Locate the cell with the specified text and output its (X, Y) center coordinate. 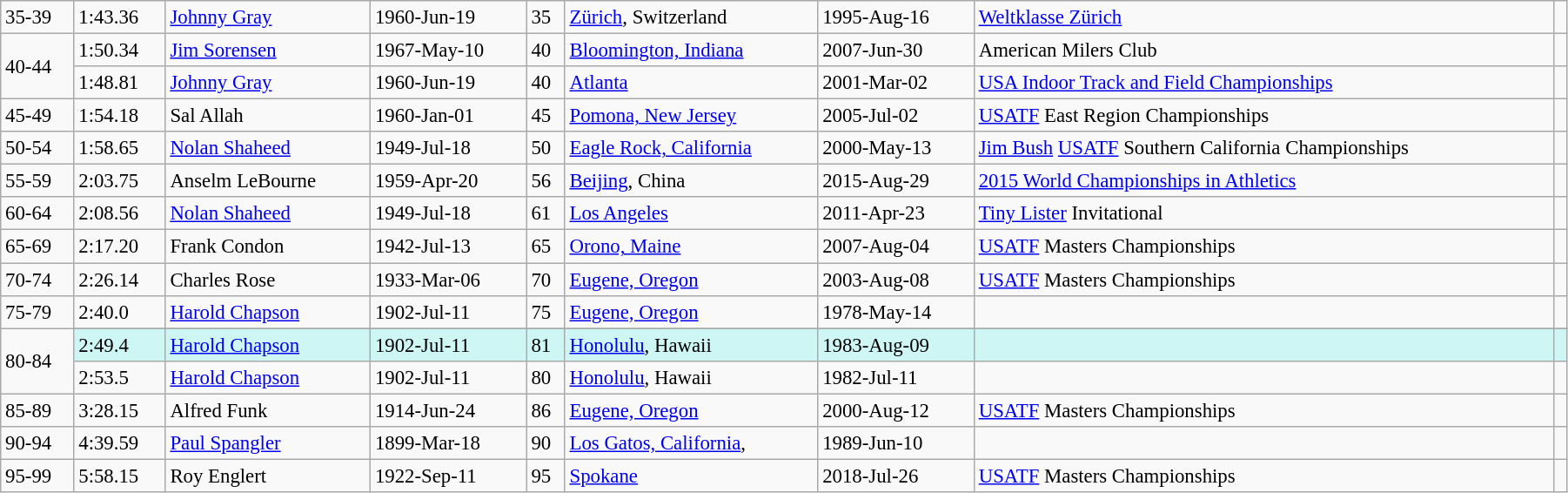
2001-Mar-02 (896, 83)
2000-Aug-12 (896, 410)
1914-Jun-24 (449, 410)
American Milers Club (1263, 51)
2005-Jul-02 (896, 116)
2:53.5 (120, 377)
2:03.75 (120, 181)
1978-May-14 (896, 312)
2:40.0 (120, 312)
5:58.15 (120, 476)
2:49.4 (120, 345)
35 (546, 17)
Alfred Funk (268, 410)
80 (546, 377)
4:39.59 (120, 443)
61 (546, 213)
90 (546, 443)
1967-May-10 (449, 51)
USATF East Region Championships (1263, 116)
Los Angeles (691, 213)
95 (546, 476)
75 (546, 312)
Beijing, China (691, 181)
2015-Aug-29 (896, 181)
65-69 (37, 246)
Frank Condon (268, 246)
Eagle Rock, California (691, 148)
45 (546, 116)
Jim Bush USATF Southern California Championships (1263, 148)
65 (546, 246)
1995-Aug-16 (896, 17)
Bloomington, Indiana (691, 51)
1:48.81 (120, 83)
50 (546, 148)
85-89 (37, 410)
Atlanta (691, 83)
1:58.65 (120, 148)
2000-May-13 (896, 148)
95-99 (37, 476)
Anselm LeBourne (268, 181)
1:50.34 (120, 51)
1922-Sep-11 (449, 476)
1:54.18 (120, 116)
Orono, Maine (691, 246)
2015 World Championships in Athletics (1263, 181)
1942-Jul-13 (449, 246)
2007-Jun-30 (896, 51)
86 (546, 410)
1982-Jul-11 (896, 377)
Roy Englert (268, 476)
2007-Aug-04 (896, 246)
35-39 (37, 17)
Charles Rose (268, 280)
60-64 (37, 213)
45-49 (37, 116)
2:08.56 (120, 213)
56 (546, 181)
Paul Spangler (268, 443)
1933-Mar-06 (449, 280)
70 (546, 280)
75-79 (37, 312)
1959-Apr-20 (449, 181)
40-44 (37, 66)
2003-Aug-08 (896, 280)
3:28.15 (120, 410)
1989-Jun-10 (896, 443)
Pomona, New Jersey (691, 116)
80-84 (37, 361)
1899-Mar-18 (449, 443)
1983-Aug-09 (896, 345)
Tiny Lister Invitational (1263, 213)
2:17.20 (120, 246)
50-54 (37, 148)
2018-Jul-26 (896, 476)
55-59 (37, 181)
1960-Jan-01 (449, 116)
81 (546, 345)
90-94 (37, 443)
2011-Apr-23 (896, 213)
Sal Allah (268, 116)
2:26.14 (120, 280)
Los Gatos, California, (691, 443)
Jim Sorensen (268, 51)
Weltklasse Zürich (1263, 17)
USA Indoor Track and Field Championships (1263, 83)
Spokane (691, 476)
Zürich, Switzerland (691, 17)
70-74 (37, 280)
1:43.36 (120, 17)
